Detect which cell encompasses the target text, then output its [x, y] center coordinate. 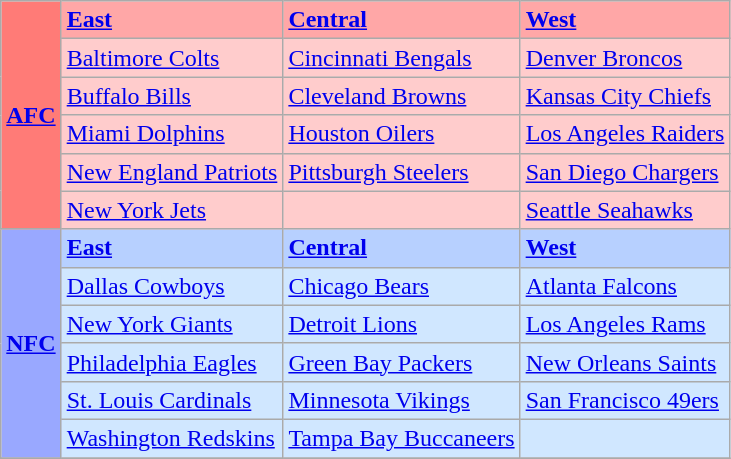
Chicago Bears [402, 286]
Minnesota Vikings [402, 400]
San Diego Chargers [625, 172]
Seattle Seahawks [625, 210]
Atlanta Falcons [625, 286]
NFC [31, 343]
Buffalo Bills [172, 96]
Baltimore Colts [172, 58]
Kansas City Chiefs [625, 96]
AFC [31, 115]
Los Angeles Rams [625, 324]
New England Patriots [172, 172]
Los Angeles Raiders [625, 134]
Cleveland Browns [402, 96]
Miami Dolphins [172, 134]
Green Bay Packers [402, 362]
New York Giants [172, 324]
St. Louis Cardinals [172, 400]
New York Jets [172, 210]
Houston Oilers [402, 134]
San Francisco 49ers [625, 400]
Pittsburgh Steelers [402, 172]
Dallas Cowboys [172, 286]
Detroit Lions [402, 324]
New Orleans Saints [625, 362]
Cincinnati Bengals [402, 58]
Tampa Bay Buccaneers [402, 438]
Denver Broncos [625, 58]
Philadelphia Eagles [172, 362]
Washington Redskins [172, 438]
